Capture the cell that displays the provided text and extract its (x, y) central coordinate. 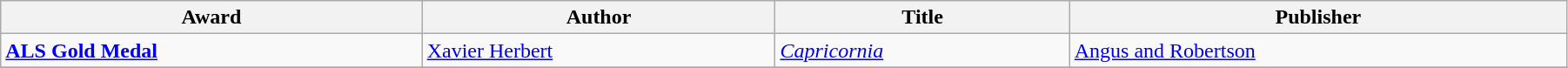
Xavier Herbert (599, 51)
Author (599, 17)
Title (922, 17)
Capricornia (922, 51)
Award (211, 17)
ALS Gold Medal (211, 51)
Angus and Robertson (1317, 51)
Publisher (1317, 17)
